Scan for the cell matching the given text and deliver its (x, y) coordinate at center. 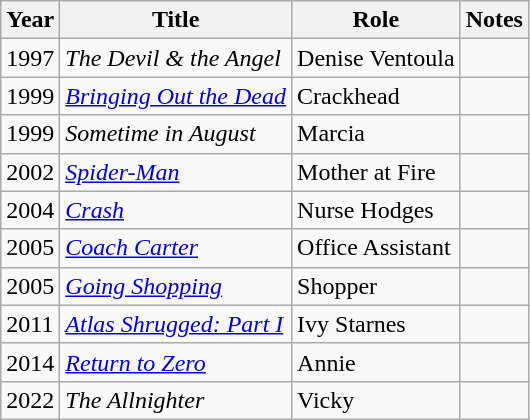
Going Shopping (176, 286)
Marcia (376, 134)
Nurse Hodges (376, 210)
Shopper (376, 286)
Notes (494, 20)
Annie (376, 362)
Atlas Shrugged: Part I (176, 324)
Mother at Fire (376, 172)
Vicky (376, 400)
Crackhead (376, 96)
Bringing Out the Dead (176, 96)
Coach Carter (176, 248)
Office Assistant (376, 248)
Year (30, 20)
Spider-Man (176, 172)
Role (376, 20)
The Devil & the Angel (176, 58)
2014 (30, 362)
2004 (30, 210)
Denise Ventoula (376, 58)
2011 (30, 324)
Ivy Starnes (376, 324)
Title (176, 20)
The Allnighter (176, 400)
Crash (176, 210)
1997 (30, 58)
2022 (30, 400)
Sometime in August (176, 134)
2002 (30, 172)
Return to Zero (176, 362)
